Return the (x, y) coordinate for the center point of the cell that contains the specified text.  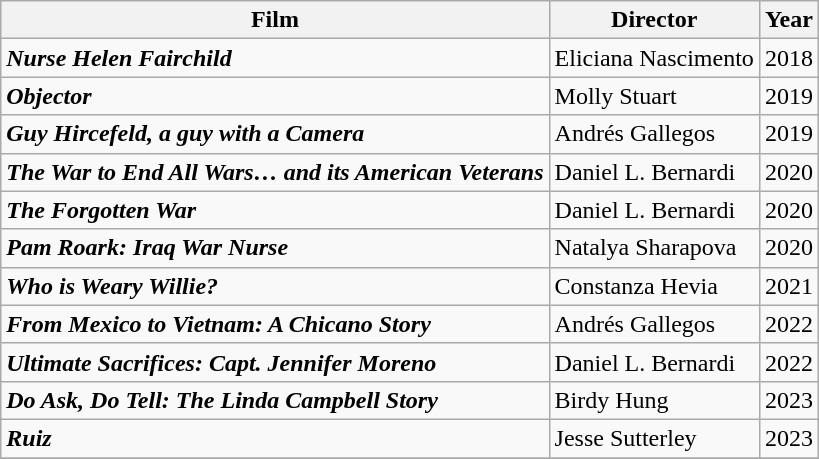
Natalya Sharapova (654, 248)
2021 (788, 286)
Film (275, 20)
Nurse Helen Fairchild (275, 58)
The Forgotten War (275, 210)
Year (788, 20)
From Mexico to Vietnam: A Chicano Story (275, 324)
Objector (275, 96)
The War to End All Wars… and its American Veterans (275, 172)
Eliciana Nascimento (654, 58)
Molly Stuart (654, 96)
Director (654, 20)
Pam Roark: Iraq War Nurse (275, 248)
Ruiz (275, 438)
Who is Weary Willie? (275, 286)
Do Ask, Do Tell: The Linda Campbell Story (275, 400)
Jesse Sutterley (654, 438)
2018 (788, 58)
Guy Hircefeld, a guy with a Camera (275, 134)
Constanza Hevia (654, 286)
Birdy Hung (654, 400)
Ultimate Sacrifices: Capt. Jennifer Moreno (275, 362)
